Search for the cell housing the specified text and yield its (X, Y) center coordinate. 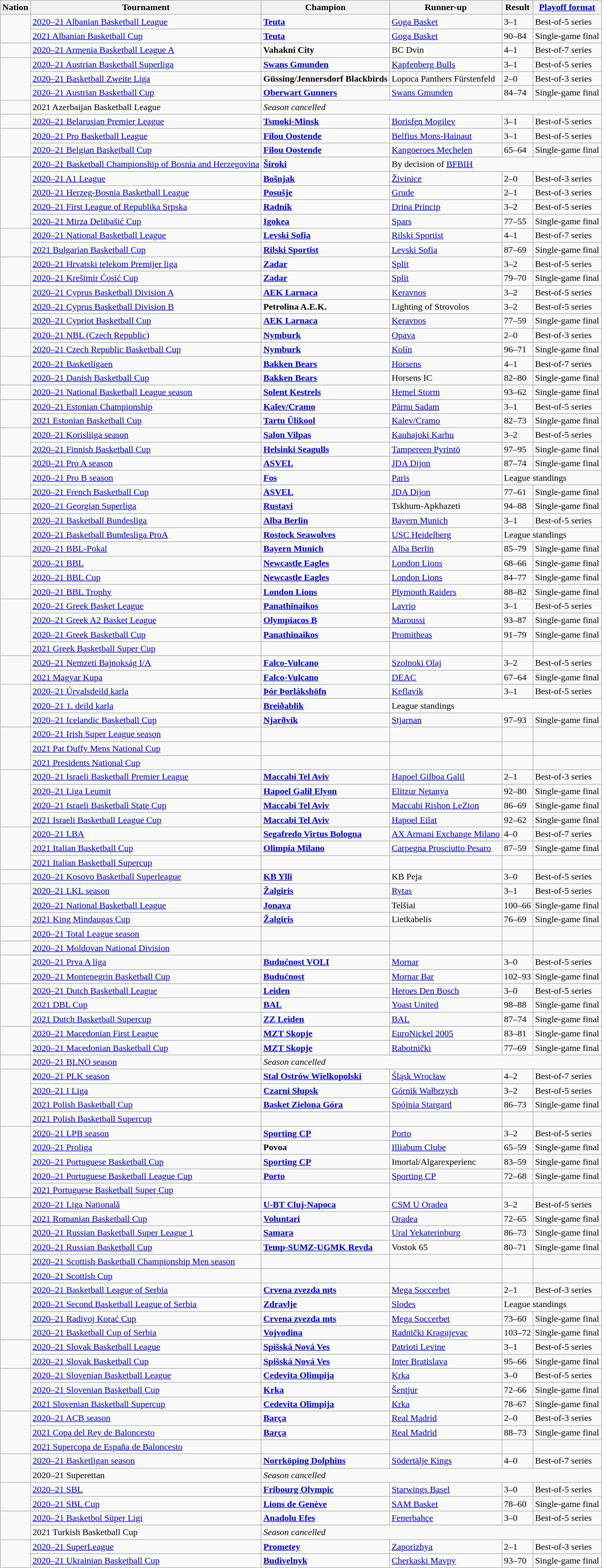
Spójnia Stargard (446, 1105)
Solent Kestrels (325, 392)
87–59 (518, 848)
Voluntari (325, 1219)
Yoast United (446, 1005)
92–62 (518, 820)
2020–21 A1 League (146, 179)
Champion (325, 7)
2020–21 French Basketball Cup (146, 492)
2020–21 Dutch Basketball League (146, 991)
103–72 (518, 1333)
2021 Magyar Kupa (146, 677)
Mornar (446, 962)
83–81 (518, 1033)
2020–21 Pro Basketball League (146, 136)
2020–21 Russian Basketball Super League 1 (146, 1233)
Czarni Słupsk (325, 1091)
Hapoel Gilboa Galil (446, 777)
2020–21 SuperLeague (146, 1547)
93–70 (518, 1561)
SAM Basket (446, 1504)
Imortal/Algarexperienc (446, 1162)
2021 Italian Basketball Cup (146, 848)
2020–21 Basketball Bundesliga ProA (146, 535)
94–88 (518, 506)
Kauhajoki Karhu (446, 435)
97–95 (518, 449)
2020–21 LPB season (146, 1133)
Grude (446, 193)
2020–21 SBL Cup (146, 1504)
2021 Polish Basketball Supercup (146, 1119)
Šentjur (446, 1390)
92–80 (518, 791)
2020–21 Nemzeti Bajnokság I/A (146, 663)
Telšiai (446, 905)
Rustavi (325, 506)
2020–21 Georgian Superliga (146, 506)
BC Dvin (446, 50)
Horsens (446, 364)
ZZ Leiden (325, 1019)
Keflavík (446, 692)
2020–21 Second Basketball League of Serbia (146, 1304)
Starwings Basel (446, 1489)
KB Ylli (325, 877)
2021 Israeli Basketball League Cup (146, 820)
Lions de Genève (325, 1504)
2020–21 Kosovo Basketball Superleague (146, 877)
2020–21 Armenia Basketball League A (146, 50)
Rostock Seawolves (325, 535)
Helsinki Seagulls (325, 449)
2020–21 Basketligan season (146, 1461)
2020–21 Basketligaen (146, 364)
Ural Yekaterinburg (446, 1233)
2020–21 Korisliiga season (146, 435)
67–64 (518, 677)
72–68 (518, 1176)
Heroes Den Bosch (446, 991)
2020–21 ACB season (146, 1418)
77–55 (518, 221)
Budućnost (325, 976)
2021 Portuguese Basketball Super Cup (146, 1190)
2021 King Mindaugas Cup (146, 920)
2021 Estonian Basketball Cup (146, 421)
Kangoeroes Mechelen (446, 150)
2021 Italian Basketball Supercup (146, 862)
Budućnost VOLI (325, 962)
2020–21 Basketbol Süper Ligi (146, 1518)
2020–21 Prva A liga (146, 962)
2020–21 Basketball League of Serbia (146, 1290)
82–80 (518, 378)
Plymouth Raiders (446, 592)
Vostok 65 (446, 1247)
65–64 (518, 150)
2020–21 Cyprus Basketball Division B (146, 307)
Rabotnički (446, 1048)
AX Armani Exchange Milano (446, 834)
2020–21 Slovenian Basketball Cup (146, 1390)
2021 Copa del Rey de Baloncesto (146, 1432)
82–73 (518, 421)
2020–21 BBL-Pokal (146, 549)
Patrioti Levine (446, 1347)
Playoff format (567, 7)
2020–21 Albanian Basketball League (146, 22)
2020–21 Greek Basketball Cup (146, 635)
2020–21 Pro A season (146, 464)
Södertälje Kings (446, 1461)
Horsens IC (446, 378)
Elitzur Netanya (446, 791)
Segafredo Virtus Bologna (325, 834)
84–74 (518, 93)
Opava (446, 335)
USC Heidelberg (446, 535)
Oberwart Gunners (325, 93)
Slodes (446, 1304)
2020–21 Ukrainian Basketball Cup (146, 1561)
2020–21 Czech Republic Basketball Cup (146, 349)
2020–21 Israeli Basketball State Cup (146, 805)
76–69 (518, 920)
2020–21 Macedonian First League (146, 1033)
Norrköping Dolphins (325, 1461)
Pärnu Sadam (446, 406)
97–93 (518, 720)
88–82 (518, 592)
Runner-up (446, 7)
2020–21 National Basketball League season (146, 392)
2020–21 Scottish Basketball Championship Men season (146, 1261)
Živinice (446, 179)
By decision of BFBIH (495, 164)
2020–21 Finnish Basketball Cup (146, 449)
2020–21 BBL (146, 563)
Belfius Mons-Hainaut (446, 136)
Petrolina A.E.K. (325, 307)
Vahakni City (325, 50)
2020–21 Basketball Bundesliga (146, 520)
Prometey (325, 1547)
EuroNickel 2005 (446, 1033)
Budivelnyk (325, 1561)
2020–21 Basketball Championship of Bosnia and Herzegovina (146, 164)
Olimpia Milano (325, 848)
2020–21 Belarusian Premier League (146, 121)
Rytas (446, 891)
100–66 (518, 905)
72–66 (518, 1390)
Oradea (446, 1219)
2020–21 LBA (146, 834)
Fribourg Olympic (325, 1489)
CSM U Oradea (446, 1204)
Vojvodina (325, 1333)
Tsmoki-Minsk (325, 121)
2020–21 Greek Basket League (146, 606)
2021 Romanian Basketball Cup (146, 1219)
Carpegna Prosciutto Pesaro (446, 848)
Igokea (325, 221)
2021 Supercopa de España de Baloncesto (146, 1447)
2020–21 LKL season (146, 891)
2020–21 Austrian Basketball Superliga (146, 64)
U-BT Cluj-Napoca (325, 1204)
Illiabum Clube (446, 1148)
2020–21 Portuguese Basketball League Cup (146, 1176)
2020–21 Mirza Delibašić Cup (146, 221)
2021 Slovenian Basketball Supercup (146, 1404)
2020–21 Icelandic Basketball Cup (146, 720)
79–70 (518, 278)
Cherkaski Mavpy (446, 1561)
Leiden (325, 991)
Njarðvík (325, 720)
2021 DBL Cup (146, 1005)
98–88 (518, 1005)
2020–21 Liga Leumit (146, 791)
85–79 (518, 549)
2020–21 Hrvatski telekom Premijer liga (146, 264)
2020–21 Slovak Basketball League (146, 1347)
2021 Turkish Basketball Cup (146, 1532)
2020–21 Austrian Basketball Cup (146, 93)
2020–21 Radivoj Korać Cup (146, 1318)
2020–21 NBL (Czech Republic) (146, 335)
Kolín (446, 349)
Samara (325, 1233)
Borisfen Mogilev (446, 121)
2020–21 Cypriot Basketball Cup (146, 321)
2020–21 Greek A2 Basket League (146, 620)
93–87 (518, 620)
2021 Albanian Basketball Cup (146, 36)
Zdravlje (325, 1304)
84–77 (518, 577)
2020–21 BBL Cup (146, 577)
2020–21 Herzeg-Bosnia Basketball League (146, 193)
Tskhum-Apkhazeti (446, 506)
2020–21 Krešimir Ćosić Cup (146, 278)
Breiðablik (325, 706)
2020–21 Macedonian Basketball Cup (146, 1048)
2020–21 Portuguese Basketball Cup (146, 1162)
2020–21 Israeli Basketball Premier League (146, 777)
2020–21 SBL (146, 1489)
Tampereen Pyrintö (446, 449)
68–66 (518, 563)
Lietkabelis (446, 920)
Þór Þorlákshöfn (325, 692)
2021 Azerbaijan Basketball League (146, 107)
Lavrio (446, 606)
Olympiacos B (325, 620)
65–59 (518, 1148)
2020–21 BBL Trophy (146, 592)
2020–21 Scottish Cup (146, 1276)
78–60 (518, 1504)
Fenerbahçe (446, 1518)
KB Peja (446, 877)
Promitheas (446, 635)
Povoa (325, 1148)
Jonava (325, 905)
2020–21 Proliga (146, 1148)
73–60 (518, 1318)
2020–21 Russian Basketball Cup (146, 1247)
Hemel Storm (446, 392)
77–69 (518, 1048)
2020–21 PLK season (146, 1076)
Hapoel Galil Elyon (325, 791)
78–67 (518, 1404)
Bošnjak (325, 179)
2020–21 Liga Națională (146, 1204)
72–65 (518, 1219)
2020–21 I Liga (146, 1091)
Lighting of Strovolos (446, 307)
Śląsk Wrocław (446, 1076)
Mornar Bar (446, 976)
Tournament (146, 7)
Stjarnan (446, 720)
Lopoca Panthers Fürstenfeld (446, 79)
77–61 (518, 492)
Radnički Kragujevac (446, 1333)
Stal Ostrów Wielkopolski (325, 1076)
Radnik (325, 207)
2020–21 Montenegrin Basketball Cup (146, 976)
83–59 (518, 1162)
4–2 (518, 1076)
Szolnoki Olaj (446, 663)
Maroussi (446, 620)
2020–21 Slovak Basketball Cup (146, 1361)
96–71 (518, 349)
2020–21 BLNO season (146, 1062)
Široki (325, 164)
91–79 (518, 635)
Drina Princip (446, 207)
Tartu Ülikool (325, 421)
Result (518, 7)
2020–21 Cyprus Basketball Division A (146, 292)
DEAC (446, 677)
2020–21 Úrvalsdeild karla (146, 692)
Maccabi Rishon LeZion (446, 805)
2020–21 Pro B season (146, 478)
Hapoel Eilat (446, 820)
2020–21 Danish Basketball Cup (146, 378)
2020–21 1. deild karla (146, 706)
Paris (446, 478)
80–71 (518, 1247)
2021 Greek Basketball Super Cup (146, 649)
93–62 (518, 392)
95–66 (518, 1361)
2020–21 Superettan (146, 1475)
2020–21 Moldovan National Division (146, 948)
90–84 (518, 36)
Temp-SUMZ-UGMK Revda (325, 1247)
Spars (446, 221)
86–69 (518, 805)
Fos (325, 478)
2020–21 Total League season (146, 934)
Basket Zielona Góra (325, 1105)
Inter Bratislava (446, 1361)
Posušje (325, 193)
2021 Dutch Basketball Supercup (146, 1019)
2021 Bulgarian Basketball Cup (146, 250)
Górnik Wałbrzych (446, 1091)
Zaporizhya (446, 1547)
87–69 (518, 250)
2020–21 Belgian Basketball Cup (146, 150)
102–93 (518, 976)
88–73 (518, 1432)
2020–21 Estonian Championship (146, 406)
2021 Pat Duffy Mens National Cup (146, 748)
Güssing/Jennersdorf Blackbirds (325, 79)
2021 Polish Basketball Cup (146, 1105)
Salon Vilpas (325, 435)
Kapfenberg Bulls (446, 64)
2020–21 Irish Super League season (146, 734)
2020–21 Slovenian Basketball League (146, 1376)
2020–21 Basketball Cup of Serbia (146, 1333)
Nation (15, 7)
2021 Presidents National Cup (146, 763)
77–59 (518, 321)
Anadolu Efes (325, 1518)
2020–21 Basketball Zweite Liga (146, 79)
2020–21 First League of Republika Srpska (146, 207)
